For the text-containing cell, return its midpoint in (x, y) coordinate format. 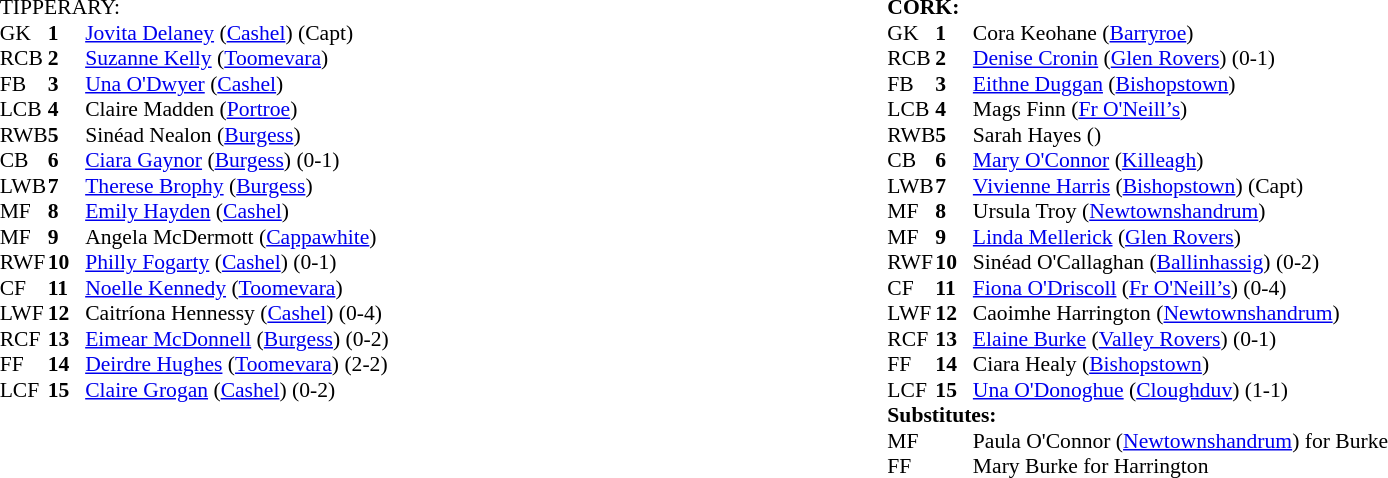
Mary O'Connor (Killeagh) (1180, 161)
Substitutes: (1138, 415)
Caoimhe Harrington (Newtownshandrum) (1180, 313)
Ursula Troy (Newtownshandrum) (1180, 211)
Angela McDermott (Cappawhite) (237, 237)
Claire Grogan (Cashel) (0-2) (237, 390)
Linda Mellerick (Glen Rovers) (1180, 237)
Philly Fogarty (Cashel) (0-1) (237, 263)
Sarah Hayes () (1180, 135)
Ciara Gaynor (Burgess) (0-1) (237, 161)
Suzanne Kelly (Toomevara) (237, 59)
Ciara Healy (Bishopstown) (1180, 365)
Noelle Kennedy (Toomevara) (237, 288)
Sinéad Nealon (Burgess) (237, 135)
Mags Finn (Fr O'Neill’s) (1180, 109)
Una O'Donoghue (Cloughduv) (1-1) (1180, 390)
Eithne Duggan (Bishopstown) (1180, 84)
Una O'Dwyer (Cashel) (237, 84)
Therese Brophy (Burgess) (237, 186)
Elaine Burke (Valley Rovers) (0-1) (1180, 339)
Claire Madden (Portroe) (237, 109)
Emily Hayden (Cashel) (237, 211)
Paula O'Connor (Newtownshandrum) for Burke (1180, 441)
Caitríona Hennessy (Cashel) (0-4) (237, 313)
Eimear McDonnell (Burgess) (0-2) (237, 339)
Jovita Delaney (Cashel) (Capt) (237, 33)
Sinéad O'Callaghan (Ballinhassig) (0-2) (1180, 263)
Deirdre Hughes (Toomevara) (2-2) (237, 365)
Denise Cronin (Glen Rovers) (0-1) (1180, 59)
Fiona O'Driscoll (Fr O'Neill’s) (0-4) (1180, 288)
Vivienne Harris (Bishopstown) (Capt) (1180, 186)
Cora Keohane (Barryroe) (1180, 33)
